Search for the cell housing the specified text and yield its (X, Y) center coordinate. 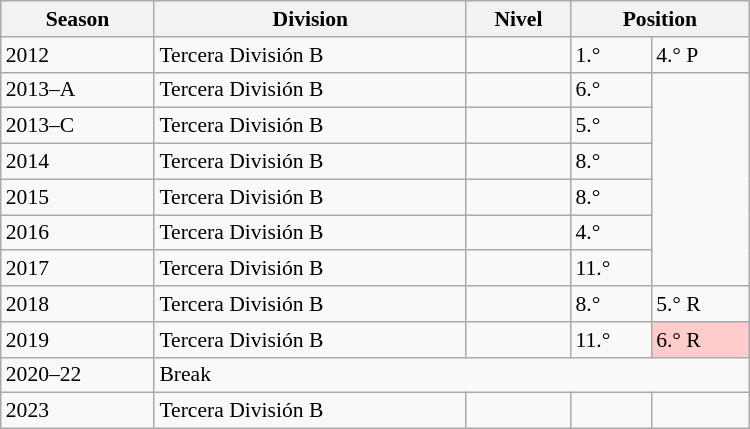
Nivel (518, 19)
2017 (78, 268)
6.° (610, 90)
2019 (78, 339)
2018 (78, 304)
4.° (610, 232)
Position (660, 19)
2023 (78, 411)
2013–C (78, 126)
4.° P (700, 54)
5.° (610, 126)
Season (78, 19)
2014 (78, 161)
2020–22 (78, 375)
Division (310, 19)
2016 (78, 232)
2012 (78, 54)
5.° R (700, 304)
2015 (78, 197)
1.° (610, 54)
6.° R (700, 339)
2013–A (78, 90)
Break (452, 375)
